Determine the (x, y) coordinate at the center of the cell enclosing the given text.  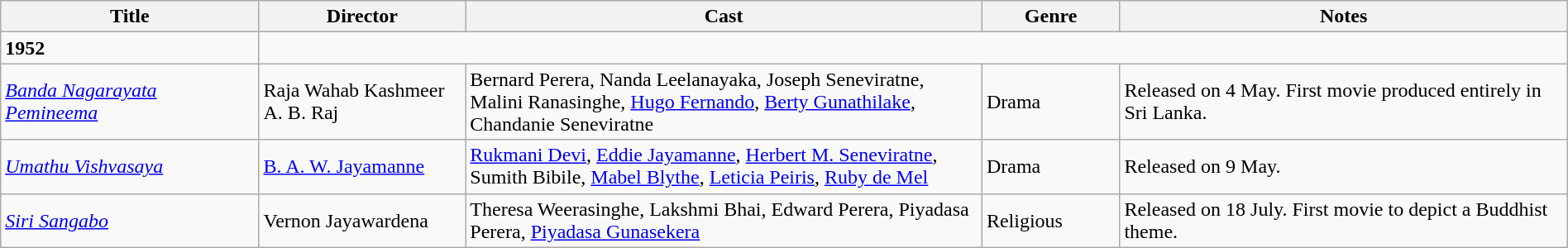
Raja Wahab Kashmeer A. B. Raj (362, 102)
Cast (724, 17)
1952 (130, 48)
Released on 4 May. First movie produced entirely in Sri Lanka. (1343, 102)
Director (362, 17)
Vernon Jayawardena (362, 220)
Released on 9 May. (1343, 167)
Notes (1343, 17)
Rukmani Devi, Eddie Jayamanne, Herbert M. Seneviratne, Sumith Bibile, Mabel Blythe, Leticia Peiris, Ruby de Mel (724, 167)
Religious (1050, 220)
Genre (1050, 17)
Released on 18 July. First movie to depict a Buddhist theme. (1343, 220)
Umathu Vishvasaya (130, 167)
Siri Sangabo (130, 220)
Title (130, 17)
Theresa Weerasinghe, Lakshmi Bhai, Edward Perera, Piyadasa Perera, Piyadasa Gunasekera (724, 220)
Banda Nagarayata Pemineema (130, 102)
Bernard Perera, Nanda Leelanayaka, Joseph Seneviratne, Malini Ranasinghe, Hugo Fernando, Berty Gunathilake, Chandanie Seneviratne (724, 102)
B. A. W. Jayamanne (362, 167)
